Output the [X, Y] coordinate of the center of the cell containing the given text.  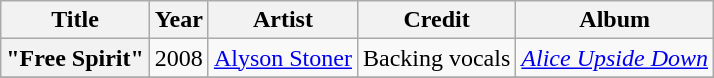
Credit [436, 20]
Album [615, 20]
Year [178, 20]
Backing vocals [436, 58]
Title [76, 20]
Artist [282, 20]
Alyson Stoner [282, 58]
2008 [178, 58]
"Free Spirit" [76, 58]
Alice Upside Down [615, 58]
